Locate the cell with the specified text and output its [x, y] center coordinate. 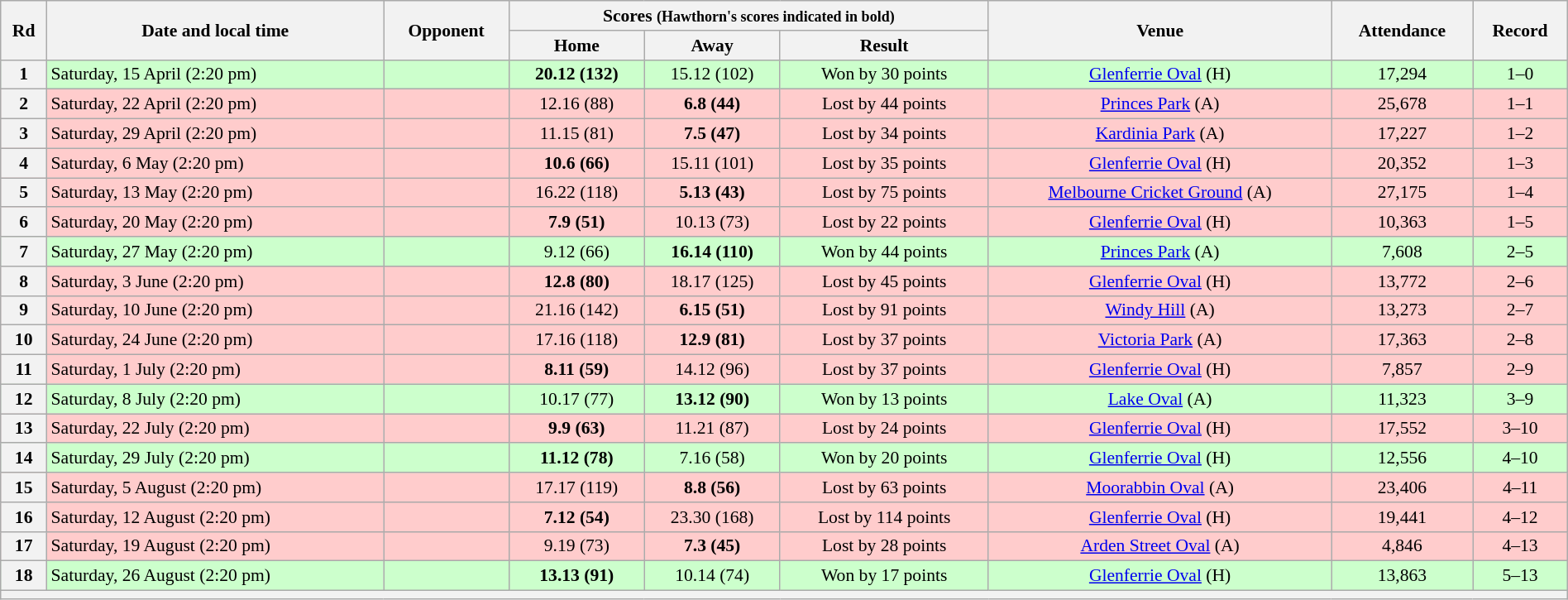
16.22 (118) [576, 193]
Saturday, 1 July (2:20 pm) [215, 370]
9.19 (73) [576, 546]
Moorabbin Oval (A) [1159, 487]
Saturday, 5 August (2:20 pm) [215, 487]
Rd [24, 30]
Lost by 35 points [884, 163]
17.17 (119) [576, 487]
9.9 (63) [576, 429]
18.17 (125) [712, 281]
Lost by 114 points [884, 517]
18 [24, 576]
Date and local time [215, 30]
15.11 (101) [712, 163]
7.5 (47) [712, 134]
17.16 (118) [576, 340]
6.15 (51) [712, 310]
Saturday, 20 May (2:20 pm) [215, 223]
20,352 [1403, 163]
17,552 [1403, 429]
Saturday, 6 May (2:20 pm) [215, 163]
Saturday, 15 April (2:20 pm) [215, 74]
1–3 [1520, 163]
2–9 [1520, 370]
Saturday, 24 June (2:20 pm) [215, 340]
1–5 [1520, 223]
5–13 [1520, 576]
Saturday, 13 May (2:20 pm) [215, 193]
2–6 [1520, 281]
9.12 (66) [576, 252]
Scores (Hawthorn's scores indicated in bold) [748, 16]
15.12 (102) [712, 74]
7 [24, 252]
17,227 [1403, 134]
13,772 [1403, 281]
16 [24, 517]
Saturday, 22 April (2:20 pm) [215, 104]
Lost by 63 points [884, 487]
23.30 (168) [712, 517]
5.13 (43) [712, 193]
Attendance [1403, 30]
10.17 (77) [576, 399]
11,323 [1403, 399]
13,863 [1403, 576]
11.15 (81) [576, 134]
Won by 20 points [884, 458]
27,175 [1403, 193]
Saturday, 26 August (2:20 pm) [215, 576]
Won by 13 points [884, 399]
Venue [1159, 30]
15 [24, 487]
3 [24, 134]
19,441 [1403, 517]
12.8 (80) [576, 281]
Lost by 91 points [884, 310]
8.8 (56) [712, 487]
4 [24, 163]
14 [24, 458]
Saturday, 29 July (2:20 pm) [215, 458]
12.9 (81) [712, 340]
7,857 [1403, 370]
Saturday, 8 July (2:20 pm) [215, 399]
17,363 [1403, 340]
16.14 (110) [712, 252]
Record [1520, 30]
Lost by 44 points [884, 104]
1–1 [1520, 104]
13.13 (91) [576, 576]
Lost by 75 points [884, 193]
17,294 [1403, 74]
14.12 (96) [712, 370]
2–5 [1520, 252]
13,273 [1403, 310]
Melbourne Cricket Ground (A) [1159, 193]
Lost by 45 points [884, 281]
Saturday, 19 August (2:20 pm) [215, 546]
4–13 [1520, 546]
Won by 44 points [884, 252]
1–2 [1520, 134]
12.16 (88) [576, 104]
Arden Street Oval (A) [1159, 546]
Saturday, 27 May (2:20 pm) [215, 252]
25,678 [1403, 104]
7.9 (51) [576, 223]
12,556 [1403, 458]
Result [884, 46]
3–9 [1520, 399]
Won by 30 points [884, 74]
Saturday, 10 June (2:20 pm) [215, 310]
11.12 (78) [576, 458]
6.8 (44) [712, 104]
9 [24, 310]
7,608 [1403, 252]
2–7 [1520, 310]
23,406 [1403, 487]
17 [24, 546]
7.16 (58) [712, 458]
Saturday, 29 April (2:20 pm) [215, 134]
7.12 (54) [576, 517]
2–8 [1520, 340]
Kardinia Park (A) [1159, 134]
12 [24, 399]
5 [24, 193]
Lost by 34 points [884, 134]
Home [576, 46]
Won by 17 points [884, 576]
8.11 (59) [576, 370]
11.21 (87) [712, 429]
Saturday, 22 July (2:20 pm) [215, 429]
6 [24, 223]
Victoria Park (A) [1159, 340]
1–0 [1520, 74]
10.14 (74) [712, 576]
Windy Hill (A) [1159, 310]
Lost by 28 points [884, 546]
Away [712, 46]
Lake Oval (A) [1159, 399]
10 [24, 340]
Saturday, 12 August (2:20 pm) [215, 517]
8 [24, 281]
4,846 [1403, 546]
7.3 (45) [712, 546]
4–11 [1520, 487]
4–12 [1520, 517]
21.16 (142) [576, 310]
Opponent [447, 30]
10.6 (66) [576, 163]
11 [24, 370]
3–10 [1520, 429]
4–10 [1520, 458]
Lost by 24 points [884, 429]
1 [24, 74]
Saturday, 3 June (2:20 pm) [215, 281]
13.12 (90) [712, 399]
13 [24, 429]
Lost by 22 points [884, 223]
2 [24, 104]
1–4 [1520, 193]
10,363 [1403, 223]
10.13 (73) [712, 223]
20.12 (132) [576, 74]
